Detect which cell encompasses the target text, then output its [x, y] center coordinate. 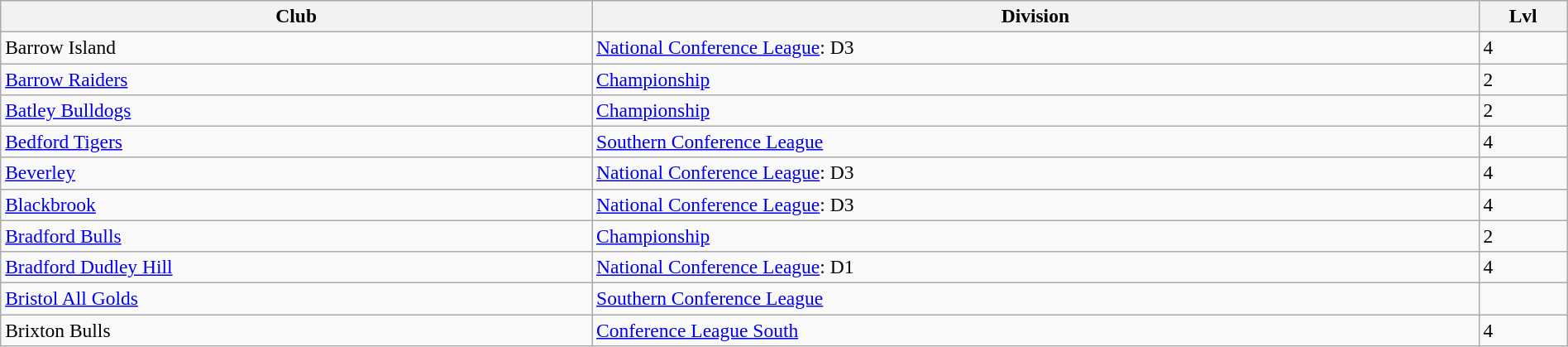
Blackbrook [296, 205]
Bedford Tigers [296, 142]
Bristol All Golds [296, 298]
Lvl [1523, 16]
Barrow Island [296, 47]
Brixton Bulls [296, 330]
Division [1035, 16]
Bradford Bulls [296, 236]
Bradford Dudley Hill [296, 267]
Barrow Raiders [296, 79]
Beverley [296, 173]
Club [296, 16]
Batley Bulldogs [296, 110]
National Conference League: D1 [1035, 267]
Conference League South [1035, 330]
